Provide the (X, Y) coordinate of the cell's center where the given text is located.  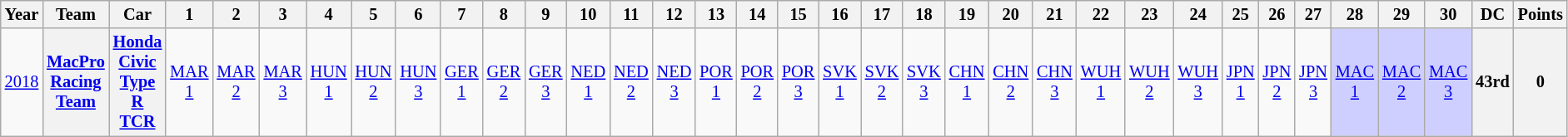
27 (1313, 14)
10 (589, 14)
24 (1198, 14)
9 (545, 14)
MacPro Racing Team (76, 82)
CHN1 (968, 82)
JPN2 (1277, 82)
DC (1492, 14)
26 (1277, 14)
Honda Civic Type R TCR (138, 82)
7 (461, 14)
CHN3 (1054, 82)
Points (1541, 14)
29 (1401, 14)
GER1 (461, 82)
3 (283, 14)
18 (923, 14)
MAR2 (236, 82)
SVK1 (839, 82)
0 (1541, 82)
WUH1 (1101, 82)
2 (236, 14)
19 (968, 14)
WUH2 (1149, 82)
25 (1241, 14)
1 (189, 14)
POR3 (798, 82)
GER3 (545, 82)
43rd (1492, 82)
JPN3 (1313, 82)
30 (1448, 14)
HUN1 (329, 82)
20 (1011, 14)
2018 (22, 82)
MAC3 (1448, 82)
SVK2 (882, 82)
12 (674, 14)
HUN3 (418, 82)
CHN2 (1011, 82)
NED1 (589, 82)
Car (138, 14)
NED2 (631, 82)
13 (716, 14)
14 (758, 14)
17 (882, 14)
6 (418, 14)
8 (504, 14)
11 (631, 14)
Year (22, 14)
HUN2 (374, 82)
JPN1 (1241, 82)
4 (329, 14)
MAC1 (1355, 82)
15 (798, 14)
28 (1355, 14)
MAR3 (283, 82)
21 (1054, 14)
MAR1 (189, 82)
5 (374, 14)
SVK3 (923, 82)
23 (1149, 14)
POR2 (758, 82)
16 (839, 14)
GER2 (504, 82)
POR1 (716, 82)
MAC2 (1401, 82)
WUH3 (1198, 82)
22 (1101, 14)
NED3 (674, 82)
Team (76, 14)
